Return the [X, Y] coordinate for the center point of the cell that contains the specified text.  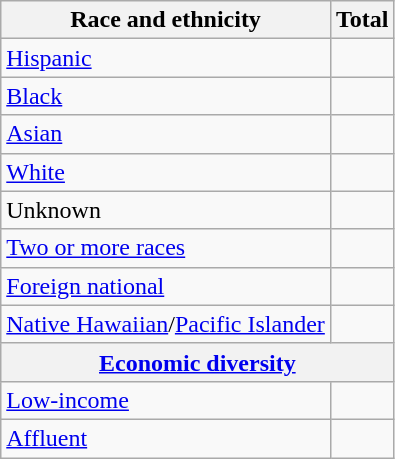
Affluent [166, 438]
Black [166, 96]
Unknown [166, 210]
Two or more races [166, 248]
Hispanic [166, 58]
Low-income [166, 400]
Total [362, 20]
Asian [166, 134]
Foreign national [166, 286]
Race and ethnicity [166, 20]
Native Hawaiian/Pacific Islander [166, 324]
Economic diversity [198, 362]
White [166, 172]
